Scan for the cell matching the given text and deliver its (x, y) coordinate at center. 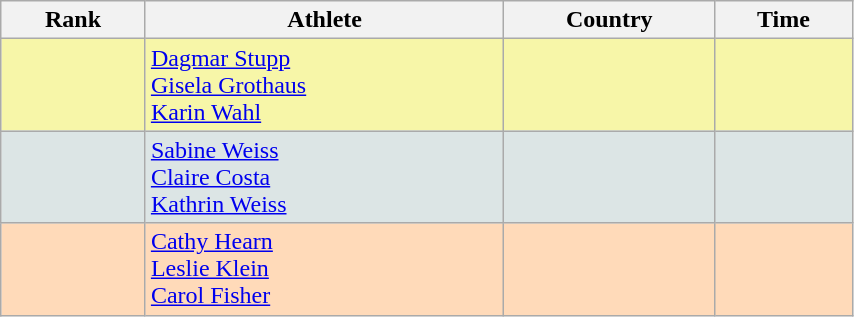
Sabine WeissClaire CostaKathrin Weiss (324, 177)
Time (784, 20)
Country (610, 20)
Cathy HearnLeslie KleinCarol Fisher (324, 269)
Dagmar StuppGisela GrothausKarin Wahl (324, 85)
Athlete (324, 20)
Rank (74, 20)
